Extract the (x, y) coordinate from the center of the cell holding the provided text.  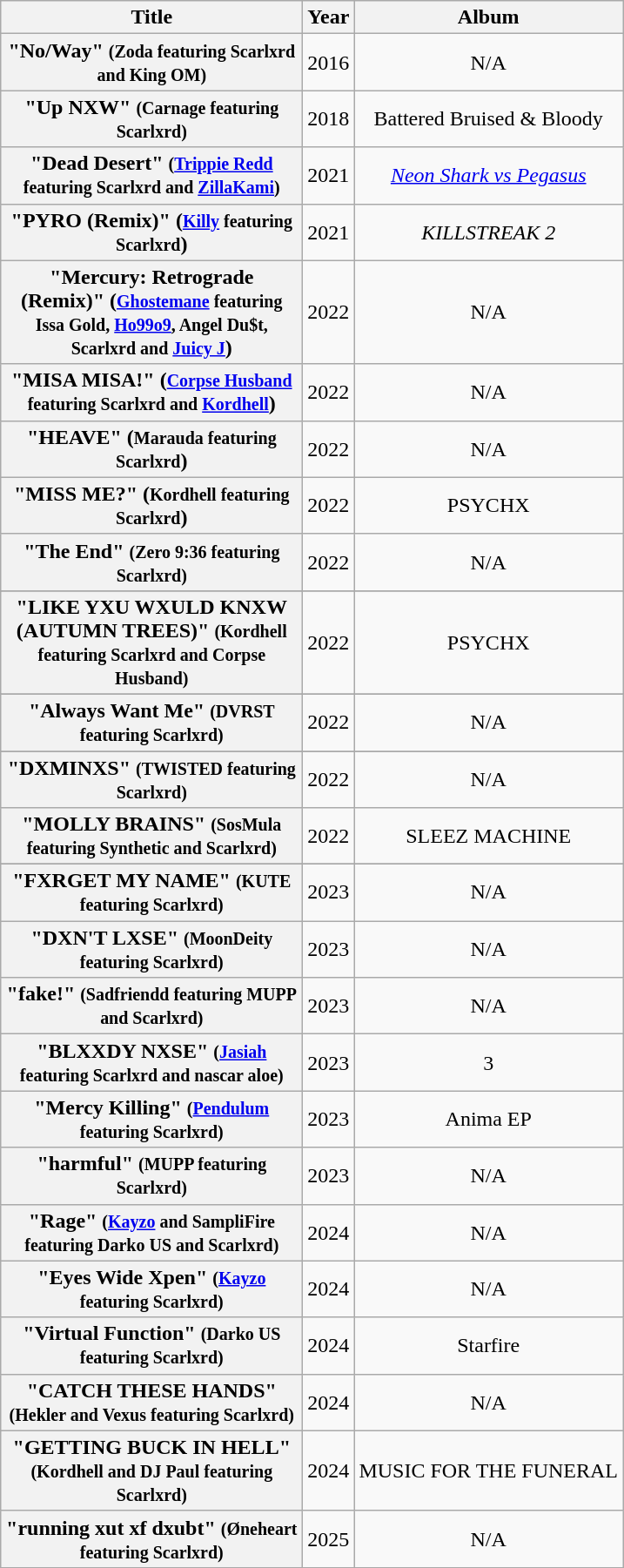
"LIKE YXU WXULD KNXW (AUTUMN TREES)" (Kordhell featuring Scarlxrd and Corpse Husband) (151, 643)
Anima EP (489, 1120)
SLEEZ MACHINE (489, 836)
"harmful" (MUPP featuring Scarlxrd) (151, 1175)
"The End" (Zero 9:36 featuring Scarlxrd) (151, 562)
"Mercury: Retrograde (Remix)" (Ghostemane featuring Issa Gold, Ho99o9, Angel Du$t, Scarlxrd and Juicy J) (151, 312)
"Up NXW" (Carnage featuring Scarlxrd) (151, 118)
Starfire (489, 1346)
"DXN'T LXSE" (MoonDeity featuring Scarlxrd) (151, 949)
"fake!" (Sadfriendd featuring MUPP and Scarlxrd) (151, 1006)
2025 (329, 1539)
"BLXXDY NXSE" (Jasiah featuring Scarlxrd and nascar aloe) (151, 1062)
"Virtual Function" (Darko US featuring Scarlxrd) (151, 1346)
Battered Bruised & Bloody (489, 118)
MUSIC FOR THE FUNERAL (489, 1470)
"Rage" (Kayzo and SampliFire featuring Darko US and Scarlxrd) (151, 1233)
"FXRGET MY NAME" (KUTE featuring Scarlxrd) (151, 893)
"MISA MISA!" (Corpse Husband featuring Scarlxrd and Kordhell) (151, 392)
"PYRO (Remix)" (Killy featuring Scarlxrd) (151, 232)
"HEAVE" (Marauda featuring Scarlxrd) (151, 449)
"GETTING BUCK IN HELL" (Kordhell and DJ Paul featuring Scarlxrd) (151, 1470)
KILLSTREAK 2 (489, 232)
"DXMINXS" (TWISTED featuring Scarlxrd) (151, 778)
"Eyes Wide Xpen" (Kayzo featuring Scarlxrd) (151, 1289)
Neon Shark vs Pegasus (489, 176)
"No/Way" (Zoda featuring Scarlxrd and King OM) (151, 63)
"Always Want Me" (DVRST featuring Scarlxrd) (151, 723)
2016 (329, 63)
Album (489, 17)
"CATCH THESE HANDS" (Hekler and Vexus featuring Scarlxrd) (151, 1402)
"running xut xf dxubt" (Øneheart featuring Scarlxrd) (151, 1539)
"MOLLY BRAINS" (SosMula featuring Synthetic and Scarlxrd) (151, 836)
"Dead Desert" (Trippie Redd featuring Scarlxrd and ZillaKami) (151, 176)
Title (151, 17)
"Mercy Killing" (Pendulum featuring Scarlxrd) (151, 1120)
"MISS ME?" (Kordhell featuring Scarlxrd) (151, 505)
Year (329, 17)
2018 (329, 118)
3 (489, 1062)
